Scan for the cell matching the given text and deliver its (x, y) coordinate at center. 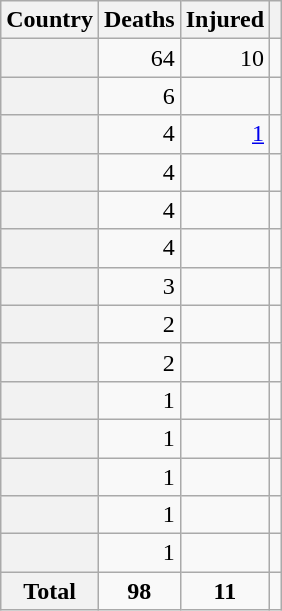
3 (139, 286)
Country (50, 20)
10 (224, 58)
64 (139, 58)
11 (224, 591)
Injured (224, 20)
Deaths (139, 20)
98 (139, 591)
Total (50, 591)
6 (139, 96)
